Extract the (x, y) coordinate from the center of the cell holding the provided text.  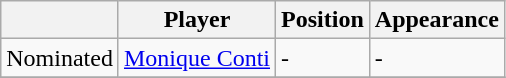
Appearance (436, 20)
Monique Conti (196, 58)
Nominated (60, 58)
Position (323, 20)
Player (196, 20)
